From the cell containing the given text, extract its center point as (x, y) coordinate. 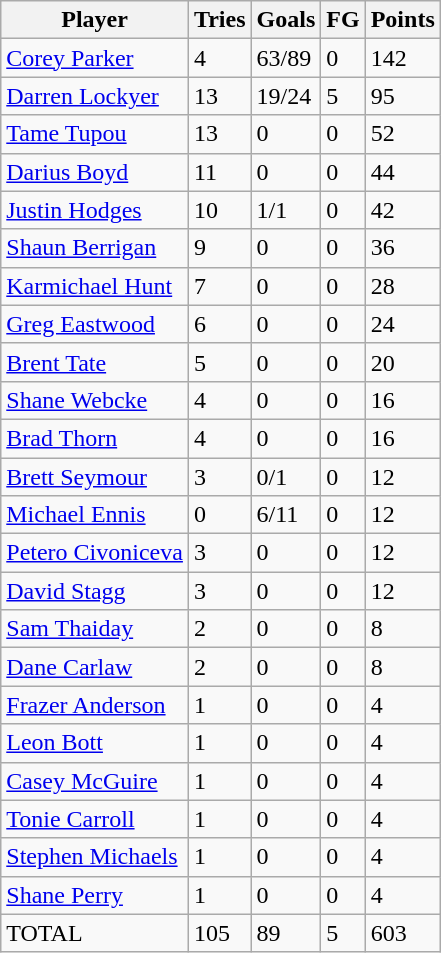
Brent Tate (95, 362)
Tame Tupou (95, 134)
42 (402, 210)
Frazer Anderson (95, 705)
Shane Webcke (95, 400)
Stephen Michaels (95, 857)
Corey Parker (95, 58)
Michael Ennis (95, 515)
36 (402, 248)
Darren Lockyer (95, 96)
603 (402, 933)
44 (402, 172)
105 (220, 933)
Shaun Berrigan (95, 248)
11 (220, 172)
Justin Hodges (95, 210)
28 (402, 286)
Karmichael Hunt (95, 286)
10 (220, 210)
Player (95, 20)
19/24 (286, 96)
20 (402, 362)
Dane Carlaw (95, 667)
Petero Civoniceva (95, 553)
Greg Eastwood (95, 324)
6 (220, 324)
Points (402, 20)
Tries (220, 20)
Darius Boyd (95, 172)
89 (286, 933)
142 (402, 58)
Leon Bott (95, 743)
Goals (286, 20)
Tonie Carroll (95, 819)
7 (220, 286)
Sam Thaiday (95, 629)
6/11 (286, 515)
9 (220, 248)
Brett Seymour (95, 477)
52 (402, 134)
1/1 (286, 210)
Shane Perry (95, 895)
95 (402, 96)
TOTAL (95, 933)
24 (402, 324)
0/1 (286, 477)
Brad Thorn (95, 438)
Casey McGuire (95, 781)
David Stagg (95, 591)
63/89 (286, 58)
FG (343, 20)
